Pinpoint the cell where the given text exists, returning its (x, y) midpoint coordinate. 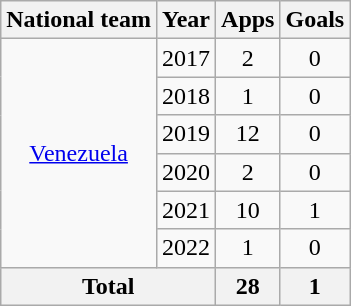
10 (248, 210)
2018 (186, 96)
2021 (186, 210)
28 (248, 286)
National team (79, 20)
Year (186, 20)
2019 (186, 134)
12 (248, 134)
2020 (186, 172)
Apps (248, 20)
Venezuela (79, 153)
2017 (186, 58)
Total (108, 286)
Goals (315, 20)
2022 (186, 248)
